Scan for the cell matching the given text and deliver its [x, y] coordinate at center. 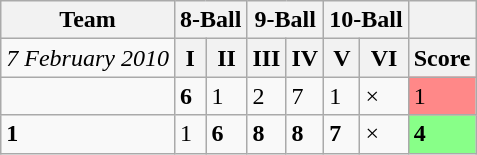
2 [266, 96]
II [226, 58]
Score [442, 58]
8-Ball [210, 20]
VI [384, 58]
7 February 2010 [88, 58]
4 [442, 134]
III [266, 58]
V [342, 58]
Team [88, 20]
IV [305, 58]
9-Ball [286, 20]
I [190, 58]
10-Ball [366, 20]
